Detect which cell encompasses the target text, then output its (x, y) center coordinate. 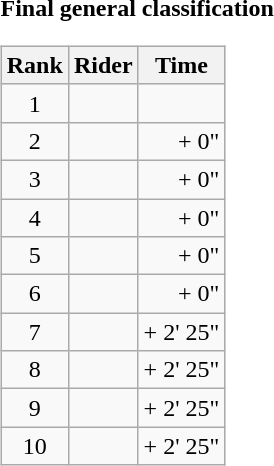
8 (34, 370)
5 (34, 256)
Rank (34, 65)
4 (34, 217)
2 (34, 141)
7 (34, 332)
9 (34, 408)
10 (34, 446)
Time (182, 65)
6 (34, 294)
Rider (103, 65)
3 (34, 179)
1 (34, 103)
